Scan for the cell matching the given text and deliver its (X, Y) coordinate at center. 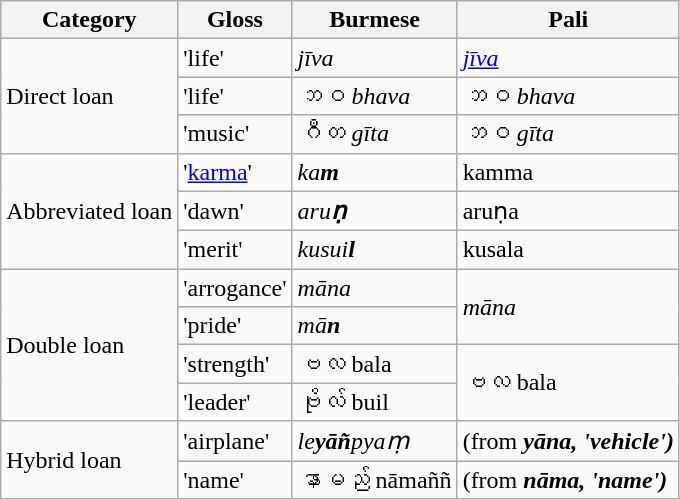
leyāñpyaṃ (374, 441)
aruṇa (568, 211)
'music' (235, 134)
'dawn' (235, 211)
(from yāna, 'vehicle') (568, 441)
Abbreviated loan (90, 211)
ဘဝ gīta (568, 134)
Category (90, 20)
Hybrid loan (90, 460)
'airplane' (235, 441)
Double loan (90, 345)
kam (374, 172)
'karma' (235, 172)
kusala (568, 250)
mān (374, 326)
kamma (568, 172)
Gloss (235, 20)
'arrogance' (235, 288)
ဂီတ gīta (374, 134)
Burmese (374, 20)
'name' (235, 479)
(from nāma, 'name') (568, 479)
kusuil (374, 250)
'merit' (235, 250)
'pride' (235, 326)
Pali (568, 20)
'leader' (235, 402)
'strength' (235, 364)
နာမည် nāmaññ (374, 479)
ဗိုလ် buil (374, 402)
Direct loan (90, 96)
aruṇ (374, 211)
